Determine the [X, Y] coordinate at the center of the cell enclosing the given text.  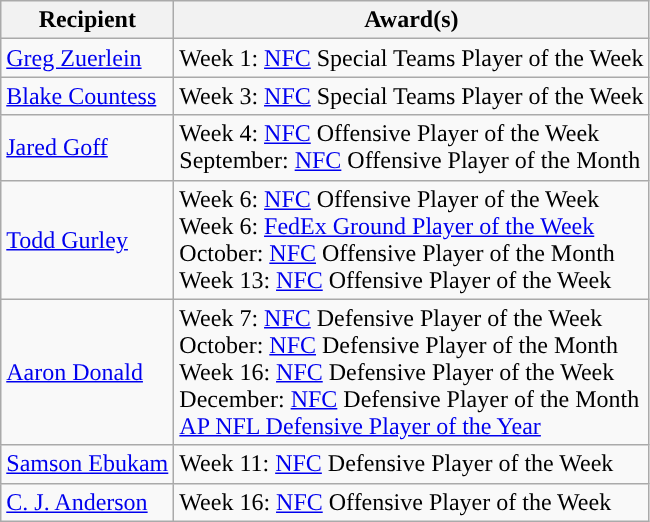
C. J. Anderson [88, 502]
Week 16: NFC Offensive Player of the Week [412, 502]
Aaron Donald [88, 372]
Greg Zuerlein [88, 58]
Week 1: NFC Special Teams Player of the Week [412, 58]
Samson Ebukam [88, 464]
Todd Gurley [88, 240]
Blake Countess [88, 96]
Week 11: NFC Defensive Player of the Week [412, 464]
Week 4: NFC Offensive Player of the Week September: NFC Offensive Player of the Month [412, 148]
Award(s) [412, 20]
Recipient [88, 20]
Jared Goff [88, 148]
Week 3: NFC Special Teams Player of the Week [412, 96]
